Provide the [X, Y] coordinate of the cell's center where the given text is located.  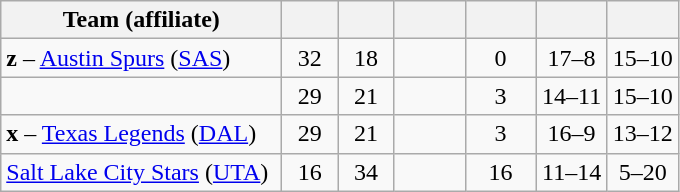
34 [366, 172]
Salt Lake City Stars (UTA) [142, 172]
13–12 [642, 134]
17–8 [572, 58]
14–11 [572, 96]
18 [366, 58]
16–9 [572, 134]
z – Austin Spurs (SAS) [142, 58]
11–14 [572, 172]
0 [500, 58]
32 [310, 58]
Team (affiliate) [142, 20]
x – Texas Legends (DAL) [142, 134]
5–20 [642, 172]
